Capture the cell that displays the provided text and extract its [x, y] central coordinate. 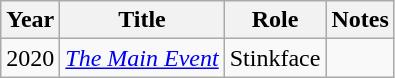
Title [142, 20]
Role [275, 20]
The Main Event [142, 58]
Notes [360, 20]
Year [30, 20]
Stinkface [275, 58]
2020 [30, 58]
